Return the (x, y) coordinate for the center point of the cell that contains the specified text.  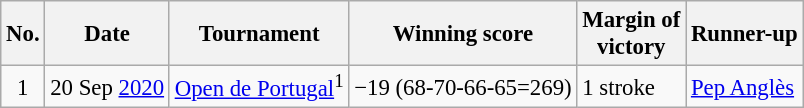
Open de Portugal1 (259, 87)
20 Sep 2020 (107, 87)
−19 (68-70-66-65=269) (463, 87)
Runner-up (744, 34)
Margin ofvictory (632, 34)
Date (107, 34)
Winning score (463, 34)
1 (23, 87)
Tournament (259, 34)
Pep Anglès (744, 87)
1 stroke (632, 87)
No. (23, 34)
